Locate the cell with the specified text and output its [X, Y] center coordinate. 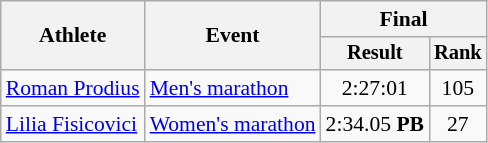
Final [404, 19]
Rank [458, 54]
Result [375, 54]
27 [458, 124]
2:34.05 PB [375, 124]
Lilia Fisicovici [73, 124]
Roman Prodius [73, 88]
Athlete [73, 36]
Event [233, 36]
105 [458, 88]
Women's marathon [233, 124]
Men's marathon [233, 88]
2:27:01 [375, 88]
